Provide the (x, y) coordinate of the cell's center where the given text is located.  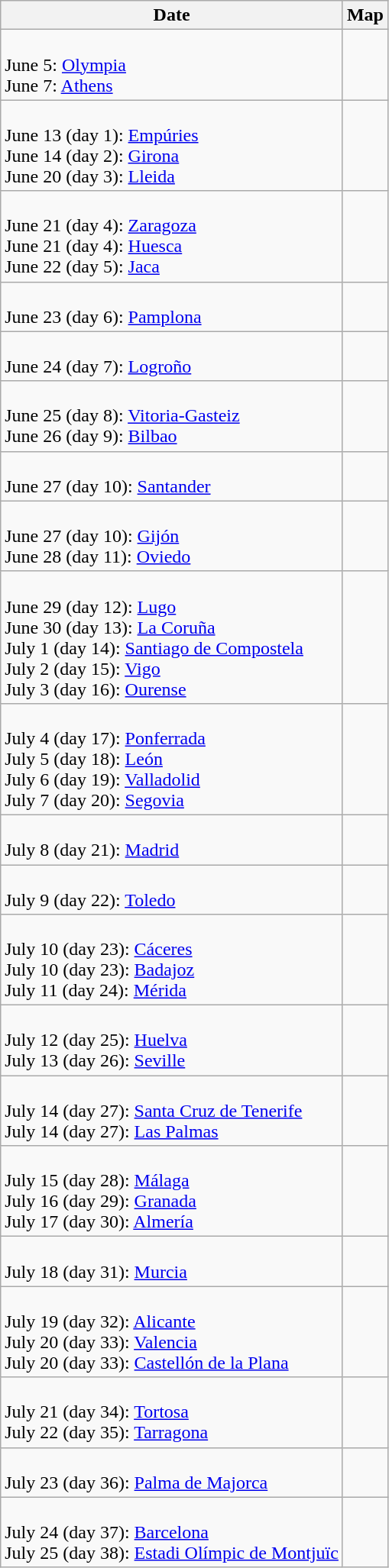
June 21 (day 4): Zaragoza June 21 (day 4): Huesca June 22 (day 5): Jaca (172, 237)
July 12 (day 25): Huelva July 13 (day 26): Seville (172, 1040)
June 13 (day 1): Empúries June 14 (day 2): Girona June 20 (day 3): Lleida (172, 145)
June 27 (day 10): Gijón June 28 (day 11): Oviedo (172, 536)
July 8 (day 21): Madrid (172, 840)
June 29 (day 12): Lugo June 30 (day 13): La Coruña July 1 (day 14): Santiago de Compostela July 2 (day 15): Vigo July 3 (day 16): Ourense (172, 637)
July 23 (day 36): Palma de Majorca (172, 1472)
June 27 (day 10): Santander (172, 476)
July 4 (day 17): Ponferrada July 5 (day 18): León July 6 (day 19): Valladolid July 7 (day 20): Segovia (172, 759)
July 15 (day 28): Málaga July 16 (day 29): Granada July 17 (day 30): Almería (172, 1191)
July 19 (day 32): Alicante July 20 (day 33): Valencia July 20 (day 33): Castellón de la Plana (172, 1331)
July 9 (day 22): Toledo (172, 889)
July 14 (day 27): Santa Cruz de Tenerife July 14 (day 27): Las Palmas (172, 1111)
Date (172, 15)
June 23 (day 6): Pamplona (172, 307)
Map (365, 15)
June 5: Olympia June 7: Athens (172, 65)
July 10 (day 23): Cáceres July 10 (day 23): Badajoz July 11 (day 24): Mérida (172, 960)
June 24 (day 7): Logroño (172, 356)
July 18 (day 31): Murcia (172, 1261)
July 21 (day 34): Tortosa July 22 (day 35): Tarragona (172, 1412)
June 25 (day 8): Vitoria-Gasteiz June 26 (day 9): Bilbao (172, 416)
July 24 (day 37): Barcelona July 25 (day 38): Estadi Olímpic de Montjuïc (172, 1532)
